For the text-containing cell, return its midpoint in [X, Y] coordinate format. 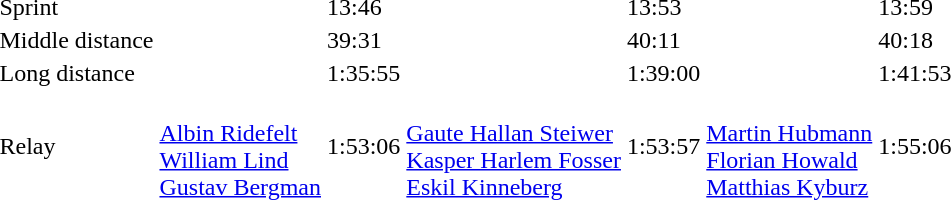
1:35:55 [363, 73]
40:11 [663, 40]
1:39:00 [663, 73]
39:31 [363, 40]
